Find where the given text appears and provide that cell's center as [x, y] coordinate. 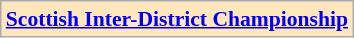
Scottish Inter-District Championship [177, 19]
